Identify which cell holds the provided text, then report its [x, y] central coordinate. 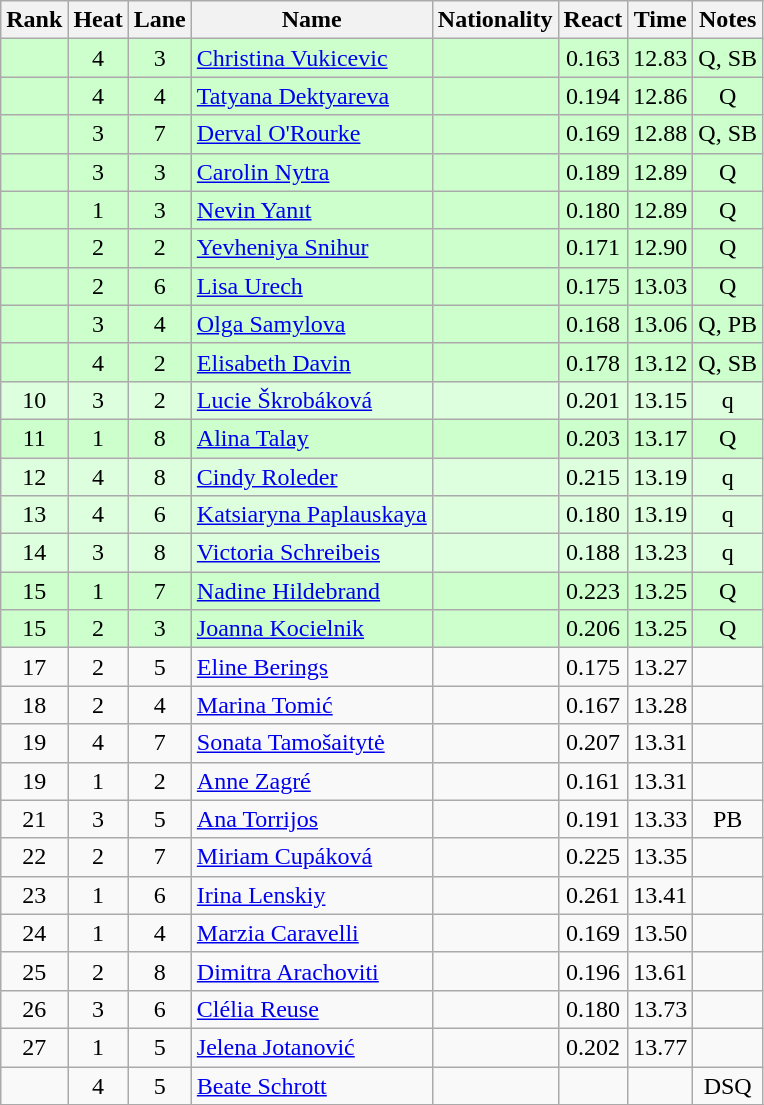
13.33 [660, 819]
13.23 [660, 553]
23 [34, 895]
PB [728, 819]
0.191 [593, 819]
0.215 [593, 477]
13.28 [660, 705]
13.73 [660, 1009]
Carolin Nytra [312, 172]
0.201 [593, 400]
12.86 [660, 96]
Joanna Kocielnik [312, 629]
13.77 [660, 1047]
26 [34, 1009]
React [593, 20]
27 [34, 1047]
Sonata Tamošaitytė [312, 743]
0.203 [593, 438]
13.06 [660, 324]
0.189 [593, 172]
0.178 [593, 362]
Jelena Jotanović [312, 1047]
Heat [98, 20]
13.03 [660, 286]
Time [660, 20]
13 [34, 515]
Derval O'Rourke [312, 134]
Beate Schrott [312, 1085]
Nevin Yanıt [312, 210]
0.261 [593, 895]
13.15 [660, 400]
Alina Talay [312, 438]
10 [34, 400]
18 [34, 705]
Rank [34, 20]
Cindy Roleder [312, 477]
Christina Vukicevic [312, 58]
0.223 [593, 591]
0.196 [593, 971]
Tatyana Dektyareva [312, 96]
Ana Torrijos [312, 819]
13.35 [660, 857]
Clélia Reuse [312, 1009]
Yevheniya Snihur [312, 248]
0.206 [593, 629]
13.50 [660, 933]
Name [312, 20]
0.225 [593, 857]
13.41 [660, 895]
0.168 [593, 324]
22 [34, 857]
Victoria Schreibeis [312, 553]
Katsiaryna Paplauskaya [312, 515]
0.171 [593, 248]
25 [34, 971]
Nadine Hildebrand [312, 591]
Olga Samylova [312, 324]
Dimitra Arachoviti [312, 971]
Q, PB [728, 324]
0.161 [593, 781]
13.12 [660, 362]
13.61 [660, 971]
0.194 [593, 96]
Marzia Caravelli [312, 933]
Miriam Cupáková [312, 857]
DSQ [728, 1085]
17 [34, 667]
12.90 [660, 248]
12.83 [660, 58]
0.207 [593, 743]
Anne Zagré [312, 781]
12 [34, 477]
Irina Lenskiy [312, 895]
0.202 [593, 1047]
21 [34, 819]
Elisabeth Davin [312, 362]
11 [34, 438]
0.188 [593, 553]
13.27 [660, 667]
Lisa Urech [312, 286]
12.88 [660, 134]
24 [34, 933]
Notes [728, 20]
0.163 [593, 58]
14 [34, 553]
Nationality [495, 20]
Lane [160, 20]
Marina Tomić [312, 705]
13.17 [660, 438]
Lucie Škrobáková [312, 400]
0.167 [593, 705]
Eline Berings [312, 667]
